Detect which cell encompasses the target text, then output its [x, y] center coordinate. 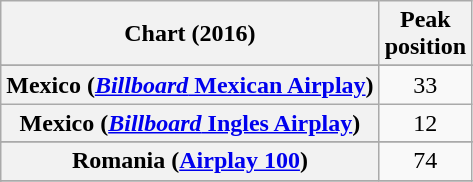
Peakposition [425, 34]
Mexico (Billboard Ingles Airplay) [190, 123]
Romania (Airplay 100) [190, 161]
74 [425, 161]
Chart (2016) [190, 34]
12 [425, 123]
Mexico (Billboard Mexican Airplay) [190, 85]
33 [425, 85]
